Scan for the cell matching the given text and deliver its (X, Y) coordinate at center. 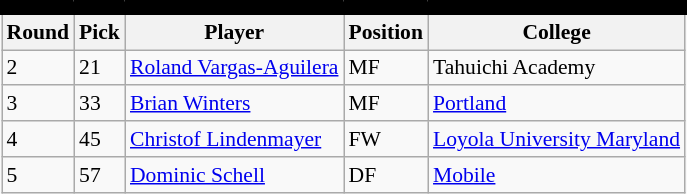
College (556, 32)
Mobile (556, 175)
21 (100, 68)
Dominic Schell (234, 175)
Portland (556, 104)
Position (386, 32)
45 (100, 139)
Player (234, 32)
Tahuichi Academy (556, 68)
3 (38, 104)
2 (38, 68)
5 (38, 175)
Loyola University Maryland (556, 139)
FW (386, 139)
DF (386, 175)
33 (100, 104)
Christof Lindenmayer (234, 139)
57 (100, 175)
Pick (100, 32)
Roland Vargas-Aguilera (234, 68)
4 (38, 139)
Round (38, 32)
Brian Winters (234, 104)
